Return the [X, Y] coordinate for the center point of the cell that contains the specified text.  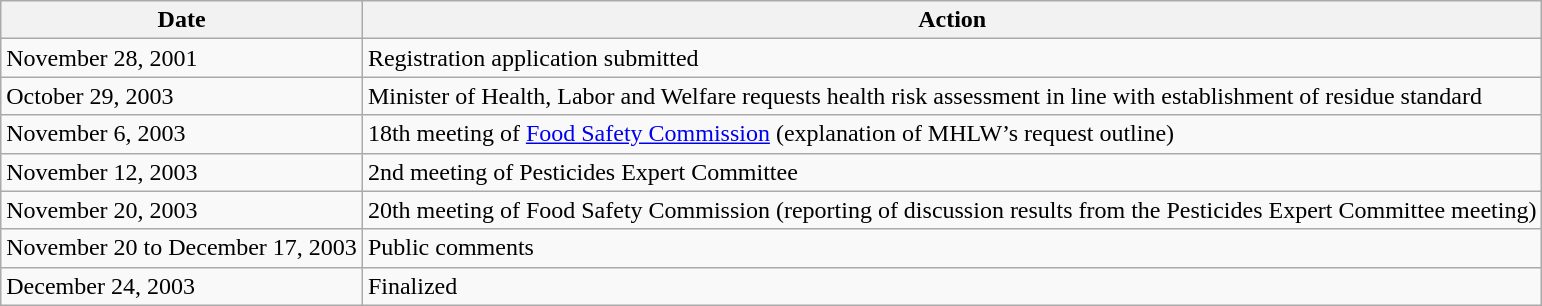
Public comments [952, 248]
November 20 to December 17, 2003 [182, 248]
18th meeting of Food Safety Commission (explanation of MHLW’s request outline) [952, 134]
20th meeting of Food Safety Commission (reporting of discussion results from the Pesticides Expert Committee meeting) [952, 210]
December 24, 2003 [182, 286]
2nd meeting of Pesticides Expert Committee [952, 172]
Action [952, 20]
November 28, 2001 [182, 58]
Registration application submitted [952, 58]
November 20, 2003 [182, 210]
Minister of Health, Labor and Welfare requests health risk assessment in line with establishment of residue standard [952, 96]
October 29, 2003 [182, 96]
Date [182, 20]
November 12, 2003 [182, 172]
November 6, 2003 [182, 134]
Finalized [952, 286]
